Pinpoint the cell where the given text exists, returning its (X, Y) midpoint coordinate. 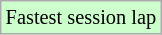
Fastest session lap (81, 17)
